Locate the cell with the specified text and output its (x, y) center coordinate. 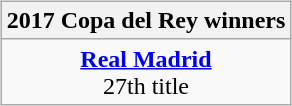
2017 Copa del Rey winners (146, 20)
Real Madrid27th title (146, 72)
